Determine the (x, y) coordinate at the center of the cell enclosing the given text.  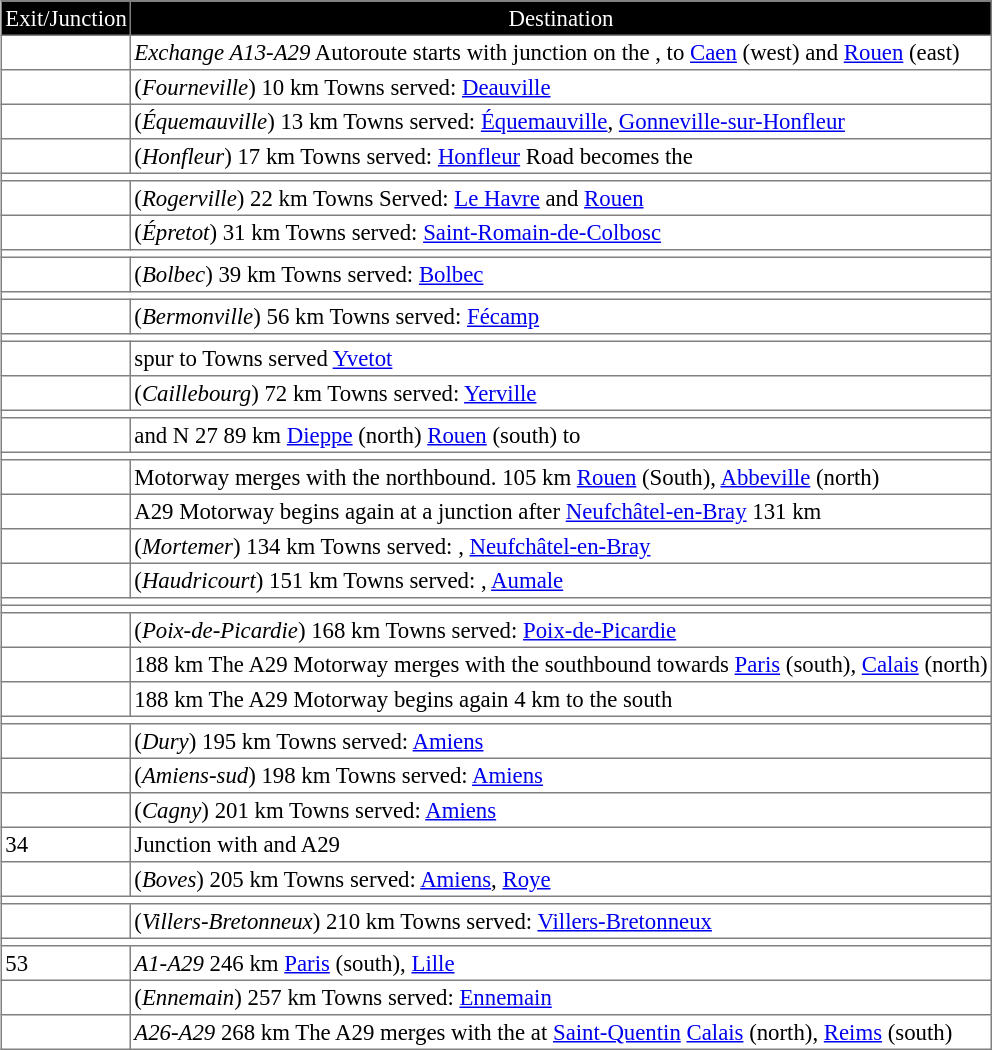
A1-A29 246 km Paris (south), Lille (562, 963)
188 km The A29 Motorway begins again 4 km to the south (562, 699)
(Amiens-sud) 198 km Towns served: Amiens (562, 775)
Destination (562, 18)
(Haudricourt) 151 km Towns served: , Aumale (562, 580)
Exchange A13-A29 Autoroute starts with junction on the , to Caen (west) and Rouen (east) (562, 52)
(Caillebourg) 72 km Towns served: Yerville (562, 393)
53 (66, 963)
(Mortemer) 134 km Towns served: , Neufchâtel-en-Bray (562, 546)
(Honfleur) 17 km Towns served: Honfleur Road becomes the (562, 156)
(Cagny) 201 km Towns served: Amiens (562, 810)
(Bermonville) 56 km Towns served: Fécamp (562, 316)
(Fourneville) 10 km Towns served: Deauville (562, 87)
188 km The A29 Motorway merges with the southbound towards Paris (south), Calais (north) (562, 664)
(Villers-Bretonneux) 210 km Towns served: Villers-Bretonneux (562, 921)
Junction with and A29 (562, 844)
(Ennemain) 257 km Towns served: Ennemain (562, 997)
Motorway merges with the northbound. 105 km Rouen (South), Abbeville (north) (562, 477)
and N 27 89 km Dieppe (north) Rouen (south) to (562, 435)
Exit/Junction (66, 18)
(Équemauville) 13 km Towns served: Équemauville, Gonneville-sur-Honfleur (562, 121)
(Bolbec) 39 km Towns served: Bolbec (562, 274)
A26-A29 268 km The A29 merges with the at Saint-Quentin Calais (north), Reims (south) (562, 1032)
(Épretot) 31 km Towns served: Saint-Romain-de-Colbosc (562, 232)
(Dury) 195 km Towns served: Amiens (562, 741)
34 (66, 844)
(Rogerville) 22 km Towns Served: Le Havre and Rouen (562, 198)
(Poix-de-Picardie) 168 km Towns served: Poix-de-Picardie (562, 630)
spur to Towns served Yvetot (562, 358)
A29 Motorway begins again at a junction after Neufchâtel-en-Bray 131 km (562, 511)
(Boves) 205 km Towns served: Amiens, Roye (562, 879)
